Provide the (x, y) coordinate of the cell's center where the given text is located.  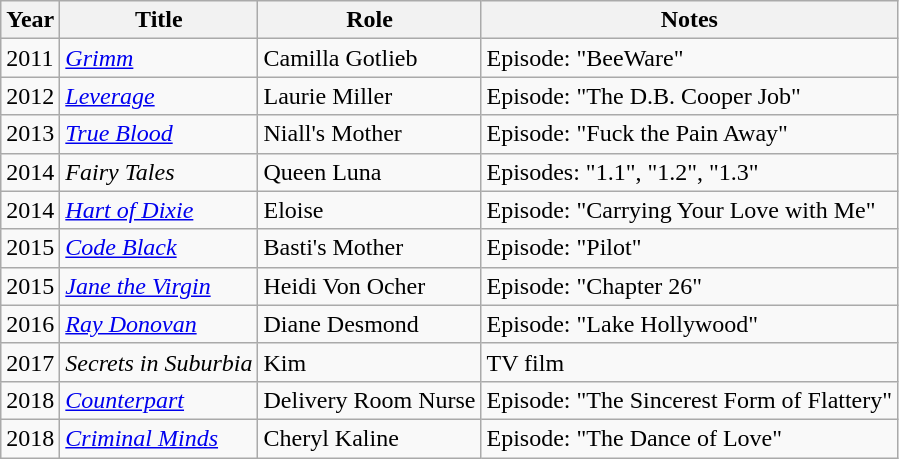
Episode: "BeeWare" (690, 58)
Hart of Dixie (159, 210)
Episode: "Pilot" (690, 248)
2016 (30, 324)
Episode: "The Sincerest Form of Flattery" (690, 400)
Heidi Von Ocher (370, 286)
Episode: "The Dance of Love" (690, 438)
Camilla Gotlieb (370, 58)
Fairy Tales (159, 172)
Diane Desmond (370, 324)
Episode: "Fuck the Pain Away" (690, 134)
2017 (30, 362)
Episode: "Chapter 26" (690, 286)
Grimm (159, 58)
Episode: "The D.B. Cooper Job" (690, 96)
Queen Luna (370, 172)
2011 (30, 58)
Counterpart (159, 400)
2012 (30, 96)
Leverage (159, 96)
Basti's Mother (370, 248)
Title (159, 20)
Kim (370, 362)
Niall's Mother (370, 134)
Episode: "Lake Hollywood" (690, 324)
Cheryl Kaline (370, 438)
Notes (690, 20)
True Blood (159, 134)
Secrets in Suburbia (159, 362)
Episode: "Carrying Your Love with Me" (690, 210)
Year (30, 20)
2013 (30, 134)
Delivery Room Nurse (370, 400)
Episodes: "1.1", "1.2", "1.3" (690, 172)
TV film (690, 362)
Jane the Virgin (159, 286)
Code Black (159, 248)
Laurie Miller (370, 96)
Criminal Minds (159, 438)
Role (370, 20)
Eloise (370, 210)
Ray Donovan (159, 324)
